Identify which cell holds the provided text, then report its (X, Y) central coordinate. 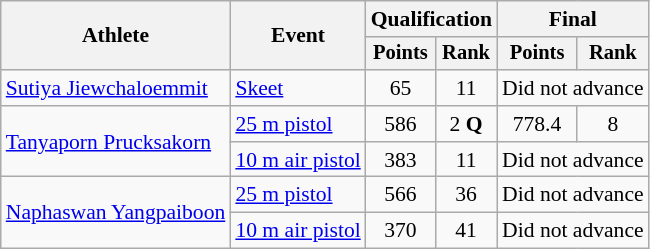
65 (400, 88)
Athlete (116, 36)
370 (400, 231)
Sutiya Jiewchaloemmit (116, 88)
566 (400, 195)
2 Q (466, 124)
Naphaswan Yangpaiboon (116, 212)
Qualification (432, 19)
Final (573, 19)
36 (466, 195)
Tanyaporn Prucksakorn (116, 142)
41 (466, 231)
778.4 (537, 124)
Skeet (298, 88)
383 (400, 160)
Event (298, 36)
586 (400, 124)
8 (613, 124)
